Scan for the cell matching the given text and deliver its [X, Y] coordinate at center. 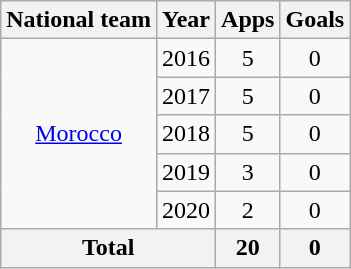
2016 [186, 58]
2017 [186, 96]
National team [79, 20]
Goals [315, 20]
Apps [248, 20]
20 [248, 248]
2019 [186, 172]
3 [248, 172]
2018 [186, 134]
2020 [186, 210]
Total [108, 248]
Year [186, 20]
2 [248, 210]
Morocco [79, 134]
